From the cell containing the given text, extract its center point as [x, y] coordinate. 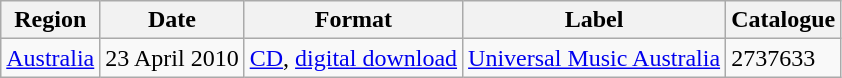
Format [353, 20]
CD, digital download [353, 58]
Region [50, 20]
Australia [50, 58]
Universal Music Australia [594, 58]
Catalogue [784, 20]
23 April 2010 [172, 58]
2737633 [784, 58]
Label [594, 20]
Date [172, 20]
